For the text-containing cell, return its midpoint in [x, y] coordinate format. 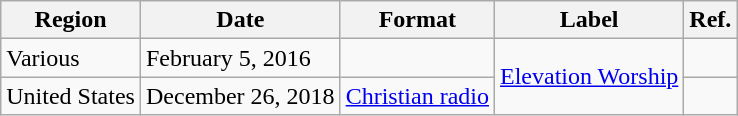
Format [417, 20]
Ref. [710, 20]
Christian radio [417, 96]
Various [71, 58]
Elevation Worship [590, 77]
February 5, 2016 [240, 58]
December 26, 2018 [240, 96]
Date [240, 20]
United States [71, 96]
Region [71, 20]
Label [590, 20]
